Determine the [x, y] coordinate at the center of the cell enclosing the given text.  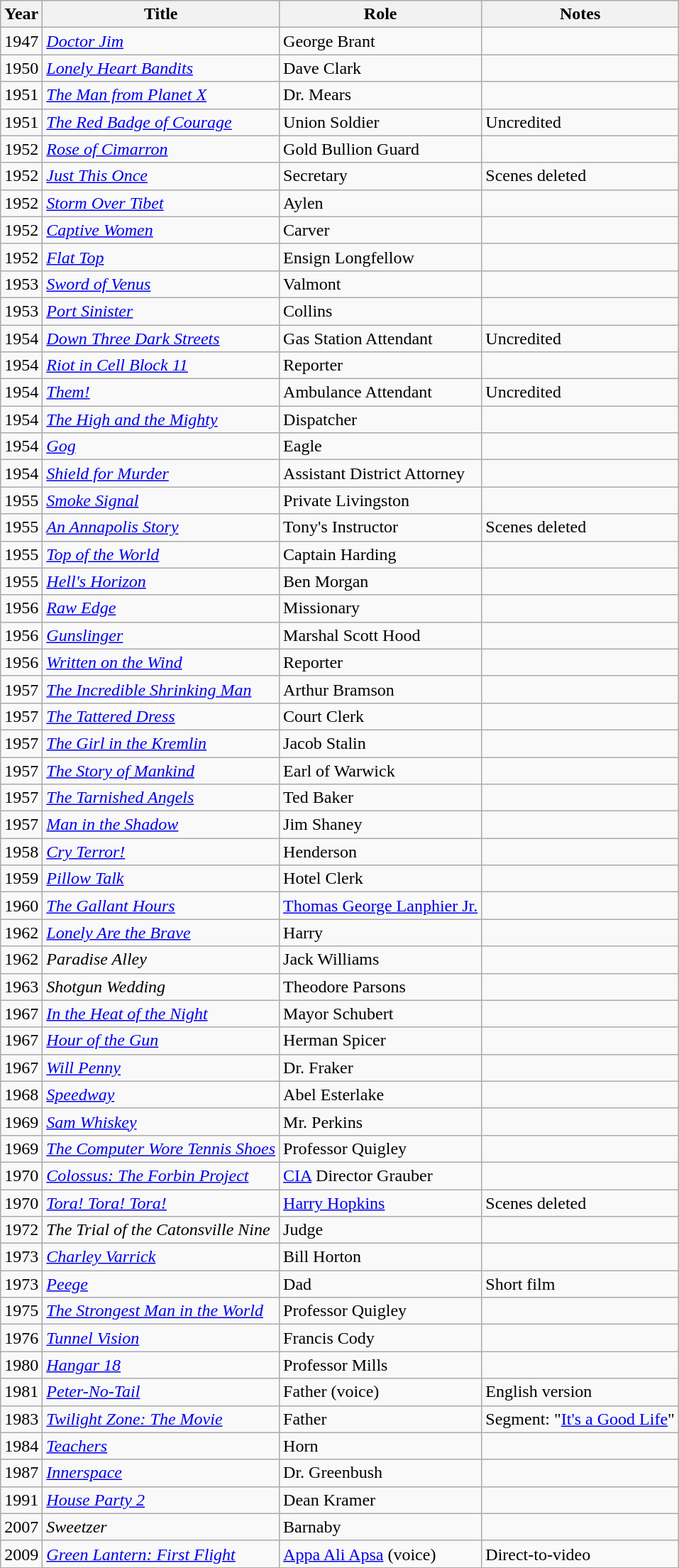
Colossus: The Forbin Project [161, 1175]
Harry [380, 933]
Just This Once [161, 176]
Sweetzer [161, 1527]
CIA Director Grauber [380, 1175]
1991 [21, 1500]
Peter-No-Tail [161, 1392]
1950 [21, 68]
In the Heat of the Night [161, 1014]
Direct-to-video [580, 1554]
Theodore Parsons [380, 987]
The Incredible Shrinking Man [161, 689]
1976 [21, 1338]
Francis Cody [380, 1338]
Green Lantern: First Flight [161, 1554]
Carver [380, 230]
Dr. Fraker [380, 1068]
The High and the Mighty [161, 420]
Notes [580, 14]
Year [21, 14]
Segment: "It's a Good Life" [580, 1419]
Tunnel Vision [161, 1338]
Jack Williams [380, 960]
House Party 2 [161, 1500]
Peege [161, 1284]
The Strongest Man in the World [161, 1311]
1984 [21, 1446]
Valmont [380, 284]
Herman Spicer [380, 1041]
1960 [21, 906]
Dr. Greenbush [380, 1473]
Arthur Bramson [380, 689]
Written on the Wind [161, 662]
Eagle [380, 446]
Smoke Signal [161, 500]
Dad [380, 1284]
Man in the Shadow [161, 825]
Charley Varrick [161, 1257]
Gold Bullion Guard [380, 149]
Father (voice) [380, 1392]
Dispatcher [380, 420]
Captain Harding [380, 554]
Ambulance Attendant [380, 393]
George Brant [380, 41]
Hotel Clerk [380, 879]
Doctor Jim [161, 41]
Port Sinister [161, 311]
Paradise Alley [161, 960]
1972 [21, 1230]
1980 [21, 1365]
Teachers [161, 1446]
Dr. Mears [380, 95]
Barnaby [380, 1527]
The Girl in the Kremlin [161, 743]
1987 [21, 1473]
2007 [21, 1527]
Thomas George Lanphier Jr. [380, 906]
1968 [21, 1095]
Tony's Instructor [380, 527]
The Man from Planet X [161, 95]
Father [380, 1419]
1963 [21, 987]
1981 [21, 1392]
Rose of Cimarron [161, 149]
1983 [21, 1419]
Missionary [380, 608]
Cry Terror! [161, 852]
Appa Ali Apsa (voice) [380, 1554]
The Trial of the Catonsville Nine [161, 1230]
An Annapolis Story [161, 527]
Raw Edge [161, 608]
1959 [21, 879]
Bill Horton [380, 1257]
Speedway [161, 1095]
The Red Badge of Courage [161, 122]
Hour of the Gun [161, 1041]
The Gallant Hours [161, 906]
1958 [21, 852]
Earl of Warwick [380, 770]
The Tarnished Angels [161, 798]
Twilight Zone: The Movie [161, 1419]
Professor Mills [380, 1365]
Mayor Schubert [380, 1014]
Gunslinger [161, 635]
Will Penny [161, 1068]
1975 [21, 1311]
Pillow Talk [161, 879]
Secretary [380, 176]
Title [161, 14]
Ted Baker [380, 798]
Court Clerk [380, 716]
Innerspace [161, 1473]
Abel Esterlake [380, 1095]
Shotgun Wedding [161, 987]
Gog [161, 446]
Union Soldier [380, 122]
Gas Station Attendant [380, 339]
Harry Hopkins [380, 1203]
English version [580, 1392]
Lonely Are the Brave [161, 933]
The Computer Wore Tennis Shoes [161, 1148]
Ben Morgan [380, 581]
2009 [21, 1554]
Them! [161, 393]
Dave Clark [380, 68]
Shield for Murder [161, 473]
Captive Women [161, 230]
Hell's Horizon [161, 581]
Flat Top [161, 257]
Horn [380, 1446]
Collins [380, 311]
Henderson [380, 852]
Riot in Cell Block 11 [161, 366]
Top of the World [161, 554]
Marshal Scott Hood [380, 635]
Tora! Tora! Tora! [161, 1203]
Down Three Dark Streets [161, 339]
1947 [21, 41]
Jacob Stalin [380, 743]
Sword of Venus [161, 284]
Storm Over Tibet [161, 203]
Private Livingston [380, 500]
The Tattered Dress [161, 716]
Assistant District Attorney [380, 473]
The Story of Mankind [161, 770]
Jim Shaney [380, 825]
Ensign Longfellow [380, 257]
Sam Whiskey [161, 1122]
Short film [580, 1284]
Dean Kramer [380, 1500]
Mr. Perkins [380, 1122]
Judge [380, 1230]
Role [380, 14]
Lonely Heart Bandits [161, 68]
Hangar 18 [161, 1365]
Aylen [380, 203]
